Provide the [X, Y] coordinate of the cell's center where the given text is located.  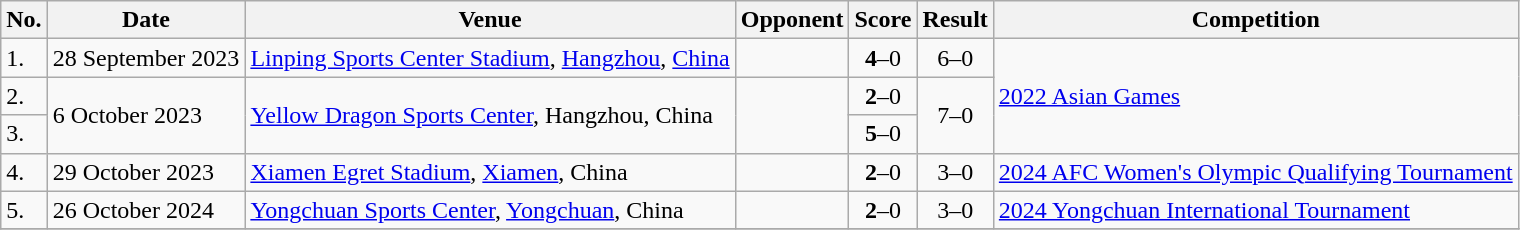
No. [24, 20]
4–0 [883, 58]
Yellow Dragon Sports Center, Hangzhou, China [490, 115]
2022 Asian Games [1256, 96]
2024 AFC Women's Olympic Qualifying Tournament [1256, 172]
Yongchuan Sports Center, Yongchuan, China [490, 210]
2024 Yongchuan International Tournament [1256, 210]
2. [24, 96]
6 October 2023 [146, 115]
6–0 [955, 58]
29 October 2023 [146, 172]
5. [24, 210]
1. [24, 58]
3. [24, 134]
Venue [490, 20]
28 September 2023 [146, 58]
26 October 2024 [146, 210]
Result [955, 20]
Date [146, 20]
4. [24, 172]
Score [883, 20]
Competition [1256, 20]
7–0 [955, 115]
5–0 [883, 134]
Xiamen Egret Stadium, Xiamen, China [490, 172]
Opponent [792, 20]
Linping Sports Center Stadium, Hangzhou, China [490, 58]
